Return the [X, Y] coordinate for the center point of the cell that contains the specified text.  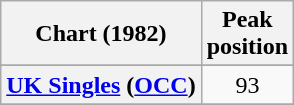
UK Singles (OCC) [101, 85]
Chart (1982) [101, 34]
Peakposition [247, 34]
93 [247, 85]
